Find where the given text appears and provide that cell's center as (x, y) coordinate. 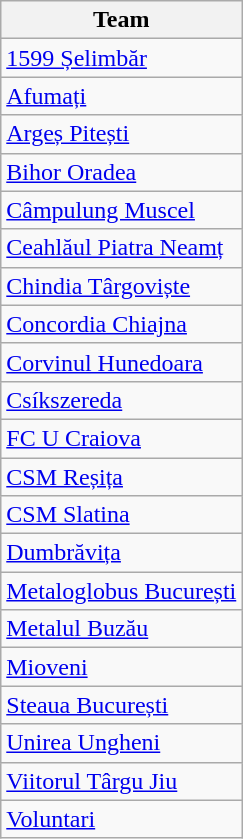
Metaloglobus București (122, 591)
CSM Reșița (122, 477)
Concordia Chiajna (122, 324)
Metalul Buzău (122, 629)
Viitorul Târgu Jiu (122, 781)
Chindia Târgoviște (122, 286)
Dumbrăvița (122, 553)
Unirea Ungheni (122, 743)
1599 Șelimbăr (122, 58)
CSM Slatina (122, 515)
Argeș Pitești (122, 134)
Afumați (122, 96)
Team (122, 20)
Corvinul Hunedoara (122, 362)
Bihor Oradea (122, 172)
Voluntari (122, 819)
Ceahlăul Piatra Neamț (122, 248)
FC U Craiova (122, 438)
Mioveni (122, 667)
Câmpulung Muscel (122, 210)
Steaua București (122, 705)
Csíkszereda (122, 400)
